Return the [X, Y] coordinate for the center point of the cell that contains the specified text.  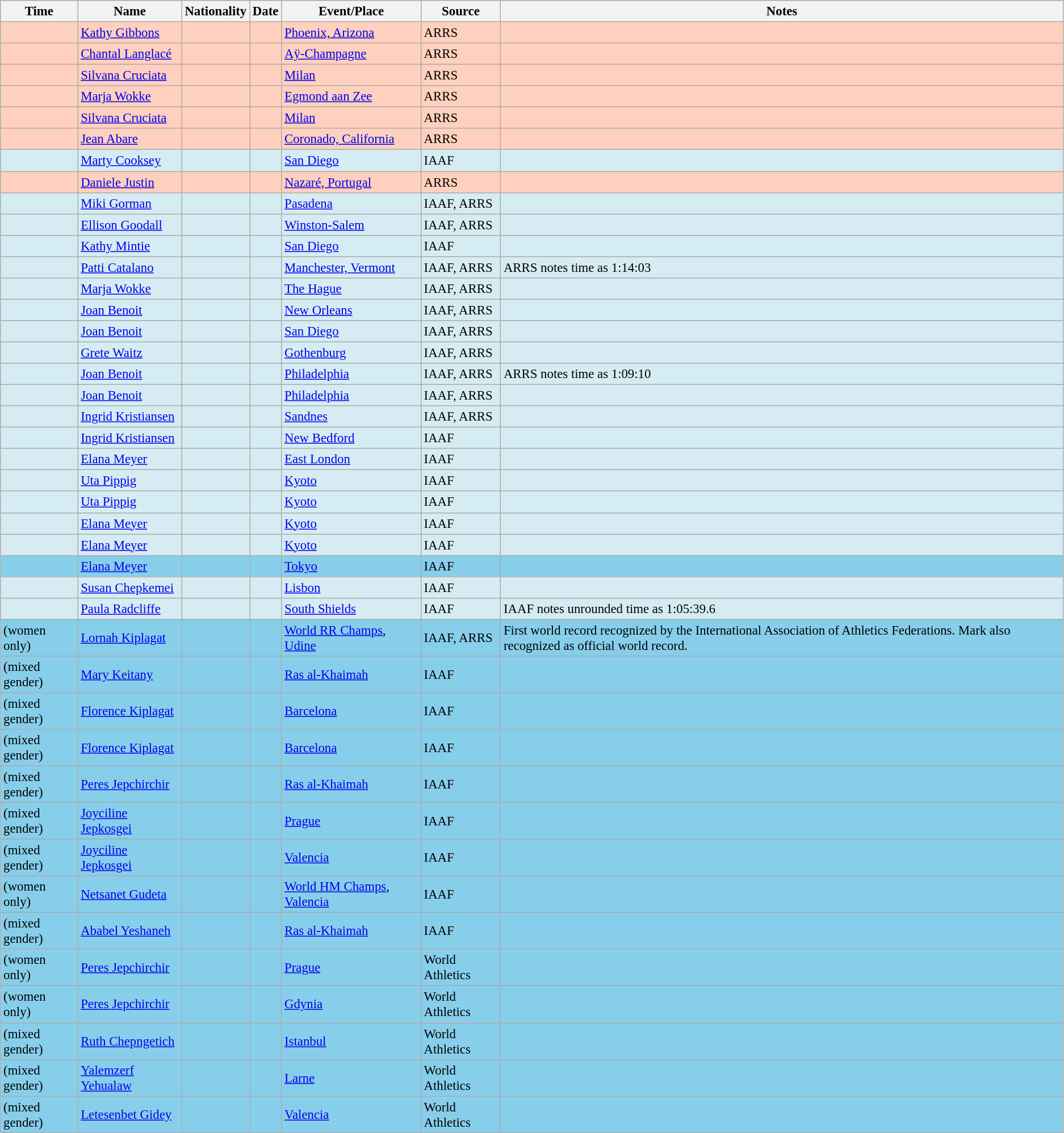
Coronado, California [351, 139]
Gdynia [351, 1005]
Mary Keitany [129, 674]
The Hague [351, 289]
Ruth Chepngetich [129, 1041]
Winston-Salem [351, 225]
Source [460, 11]
Name [129, 11]
Patti Catalano [129, 267]
Kathy Mintie [129, 246]
Time [39, 11]
Chantal Langlacé [129, 54]
Aÿ-Champagne [351, 54]
New Bedford [351, 438]
World RR Champs, Udine [351, 638]
Jean Abare [129, 139]
Paula Radcliffe [129, 609]
East London [351, 459]
Larne [351, 1077]
South Shields [351, 609]
Notes [782, 11]
Lisbon [351, 588]
Netsanet Gudeta [129, 895]
ARRS notes time as 1:09:10 [782, 374]
Nazaré, Portugal [351, 182]
Letesenbet Gidey [129, 1115]
Miki Gorman [129, 203]
Grete Waitz [129, 353]
Gothenburg [351, 353]
Susan Chepkemei [129, 588]
Marty Cooksey [129, 161]
Event/Place [351, 11]
Sandnes [351, 417]
Ababel Yeshaneh [129, 931]
Lornah Kiplagat [129, 638]
Nationality [216, 11]
Yalemzerf Yehualaw [129, 1077]
New Orleans [351, 310]
World HM Champs, Valencia [351, 895]
Phoenix, Arizona [351, 33]
Tokyo [351, 566]
Ellison Goodall [129, 225]
Istanbul [351, 1041]
ARRS notes time as 1:14:03 [782, 267]
Egmond aan Zee [351, 96]
Pasadena [351, 203]
First world record recognized by the International Association of Athletics Federations. Mark also recognized as official world record. [782, 638]
Manchester, Vermont [351, 267]
Kathy Gibbons [129, 33]
Daniele Justin [129, 182]
Date [266, 11]
IAAF notes unrounded time as 1:05:39.6 [782, 609]
